Output the (X, Y) coordinate of the center of the cell containing the given text.  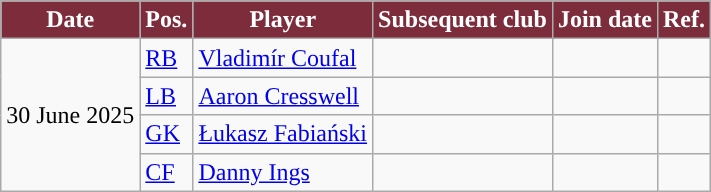
Player (283, 20)
Aaron Cresswell (283, 96)
Danny Ings (283, 172)
30 June 2025 (70, 115)
Ref. (684, 20)
Pos. (166, 20)
Join date (604, 20)
Łukasz Fabiański (283, 134)
LB (166, 96)
Date (70, 20)
CF (166, 172)
Subsequent club (463, 20)
RB (166, 58)
GK (166, 134)
Vladimír Coufal (283, 58)
